Capture the cell that displays the provided text and extract its (x, y) central coordinate. 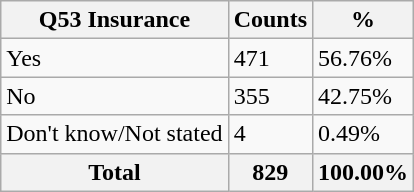
% (364, 20)
829 (270, 172)
0.49% (364, 134)
Yes (114, 58)
Q53 Insurance (114, 20)
100.00% (364, 172)
42.75% (364, 96)
56.76% (364, 58)
Total (114, 172)
Counts (270, 20)
355 (270, 96)
4 (270, 134)
Don't know/Not stated (114, 134)
No (114, 96)
471 (270, 58)
